Search for the cell housing the specified text and yield its [x, y] center coordinate. 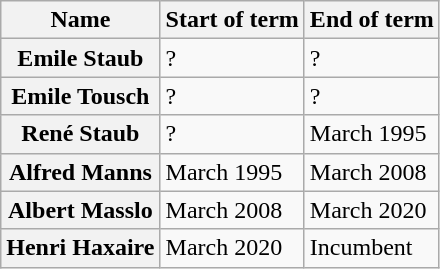
René Staub [80, 134]
Henri Haxaire [80, 248]
Emile Tousch [80, 96]
Incumbent [372, 248]
Alfred Manns [80, 172]
End of term [372, 20]
Start of term [232, 20]
Name [80, 20]
Emile Staub [80, 58]
Albert Masslo [80, 210]
